From the cell containing the given text, extract its center point as (x, y) coordinate. 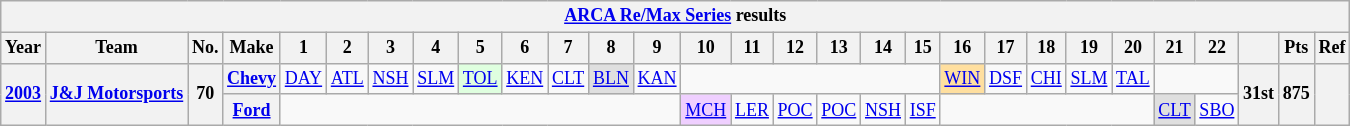
14 (884, 48)
20 (1133, 48)
2003 (24, 94)
13 (839, 48)
Ford (252, 110)
DAY (303, 78)
WIN (962, 78)
10 (706, 48)
CHI (1046, 78)
KEN (525, 78)
17 (1006, 48)
11 (752, 48)
Year (24, 48)
Chevy (252, 78)
J&J Motorsports (116, 94)
18 (1046, 48)
Team (116, 48)
9 (657, 48)
16 (962, 48)
8 (612, 48)
6 (525, 48)
Ref (1332, 48)
22 (1217, 48)
TOL (480, 78)
21 (1174, 48)
4 (436, 48)
KAN (657, 78)
Pts (1296, 48)
ARCA Re/Max Series results (676, 16)
ATL (347, 78)
31st (1259, 94)
7 (568, 48)
DSF (1006, 78)
12 (795, 48)
15 (922, 48)
3 (390, 48)
Make (252, 48)
5 (480, 48)
SBO (1217, 110)
MCH (706, 110)
ISF (922, 110)
19 (1089, 48)
70 (206, 94)
LER (752, 110)
2 (347, 48)
BLN (612, 78)
1 (303, 48)
No. (206, 48)
875 (1296, 94)
TAL (1133, 78)
